Return the [X, Y] coordinate for the center point of the cell that contains the specified text.  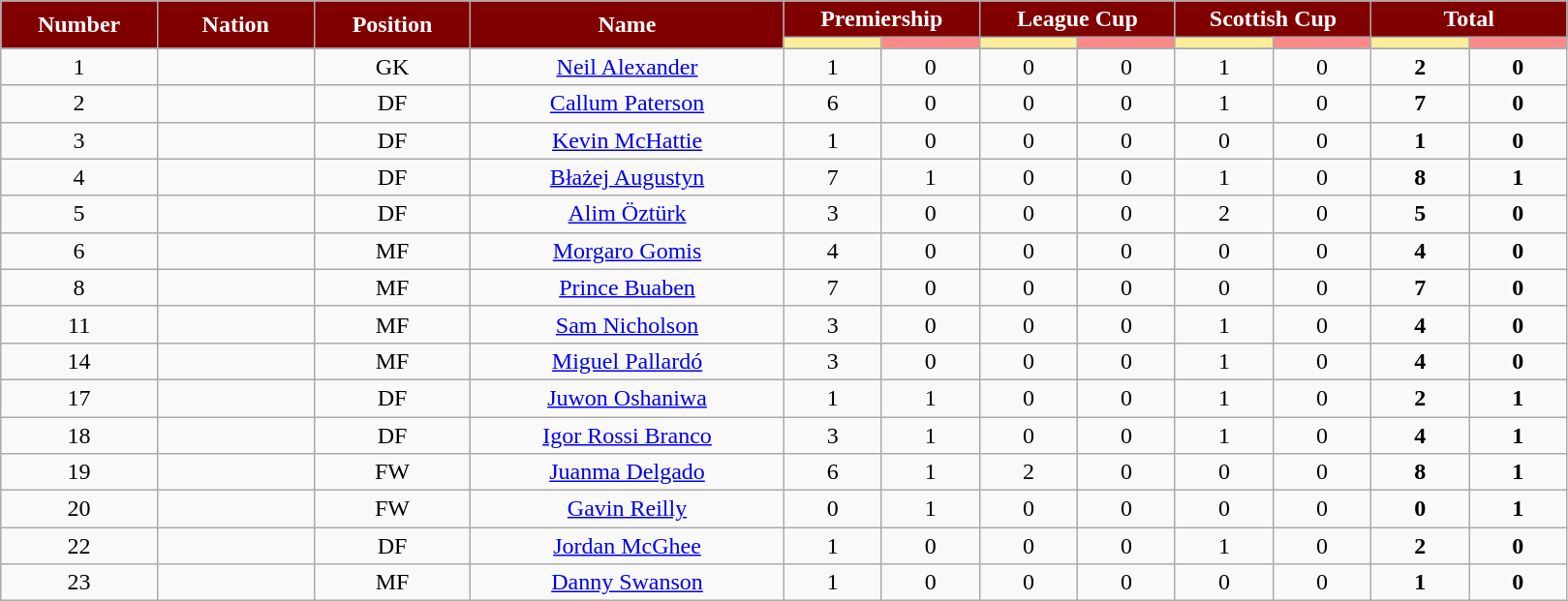
Prince Buaben [628, 287]
Juanma Delgado [628, 472]
17 [79, 398]
22 [79, 546]
Position [392, 25]
Morgaro Gomis [628, 251]
Neil Alexander [628, 67]
Callum Paterson [628, 104]
14 [79, 361]
Błażej Augustyn [628, 177]
11 [79, 324]
Igor Rossi Branco [628, 435]
18 [79, 435]
23 [79, 583]
Gavin Reilly [628, 509]
League Cup [1077, 19]
Scottish Cup [1273, 19]
Juwon Oshaniwa [628, 398]
Name [628, 25]
Total [1469, 19]
Premiership [881, 19]
Number [79, 25]
Kevin McHattie [628, 140]
Nation [235, 25]
GK [392, 67]
Alim Öztürk [628, 214]
Jordan McGhee [628, 546]
Sam Nicholson [628, 324]
19 [79, 472]
Danny Swanson [628, 583]
Miguel Pallardó [628, 361]
20 [79, 509]
